Output the (x, y) coordinate of the center of the cell containing the given text.  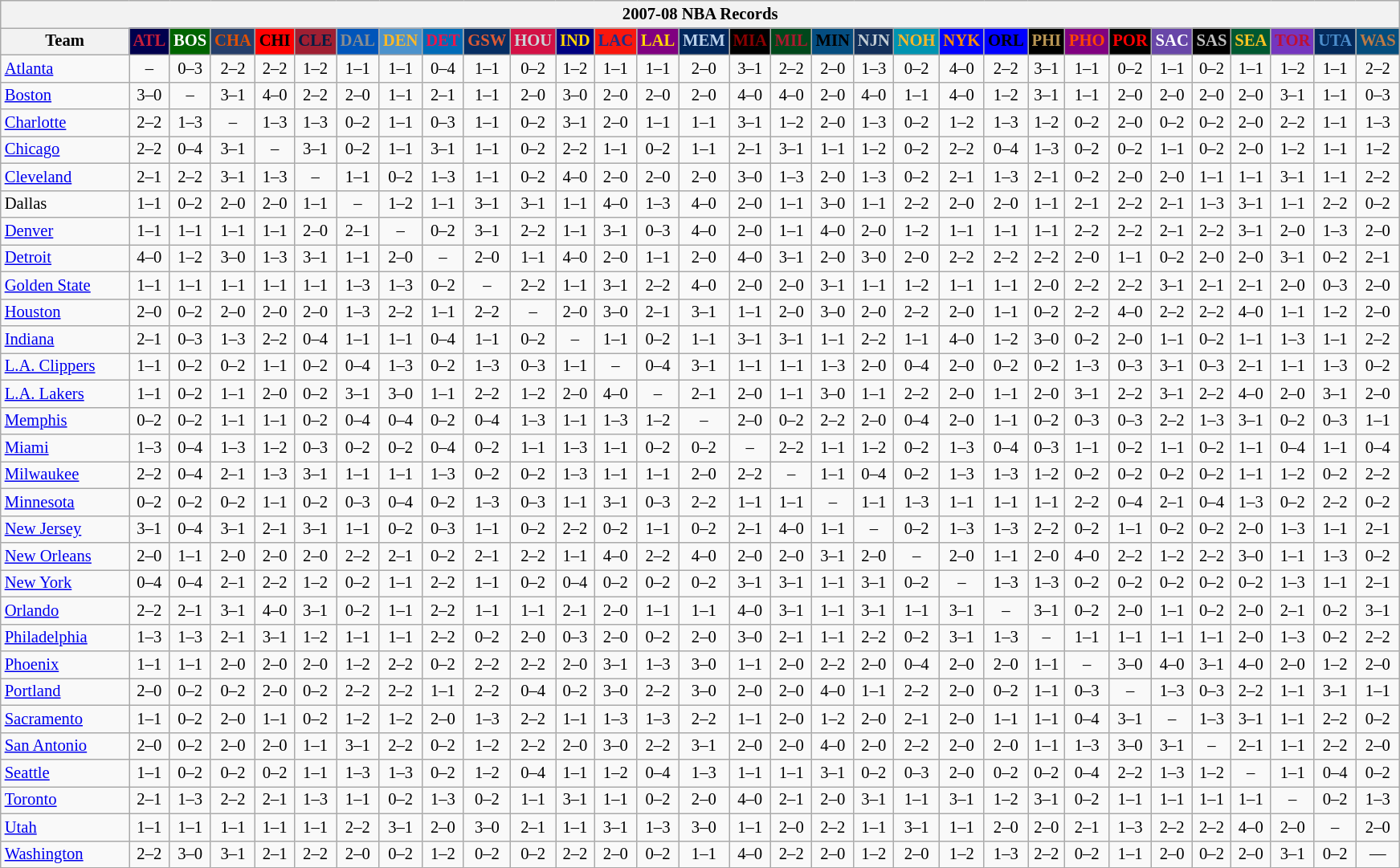
DAL (358, 41)
New Jersey (65, 529)
Team (65, 41)
Miami (65, 447)
DET (443, 41)
GSW (487, 41)
DEN (400, 41)
Phoenix (65, 664)
MIL (792, 41)
IND (575, 41)
ORL (1006, 41)
San Antonio (65, 746)
New York (65, 583)
Houston (65, 312)
Orlando (65, 610)
Charlotte (65, 123)
BOS (190, 41)
Seattle (65, 773)
TOR (1292, 41)
CHA (233, 41)
MIN (833, 41)
SEA (1251, 41)
2007-08 NBA Records (700, 14)
Denver (65, 230)
HOU (533, 41)
PHO (1087, 41)
SAS (1212, 41)
Detroit (65, 258)
LAL (658, 41)
Washington (65, 854)
Utah (65, 827)
POR (1129, 41)
Minnesota (65, 502)
Golden State (65, 285)
L.A. Lakers (65, 393)
Indiana (65, 340)
Cleveland (65, 177)
MEM (704, 41)
CHI (275, 41)
WAS (1378, 41)
Toronto (65, 800)
UTA (1335, 41)
Atlanta (65, 68)
Milwaukee (65, 475)
PHI (1047, 41)
Portland (65, 691)
Chicago (65, 149)
Sacramento (65, 719)
CLE (315, 41)
New Orleans (65, 556)
L.A. Clippers (65, 366)
NJN (874, 41)
NOH (917, 41)
ATL (149, 41)
Dallas (65, 204)
LAC (615, 41)
MIA (750, 41)
SAC (1173, 41)
NYK (961, 41)
Boston (65, 96)
Philadelphia (65, 638)
— (1378, 854)
Memphis (65, 421)
